Return [X, Y] of the center of cell containing provided text 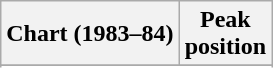
Peakposition [225, 34]
Chart (1983–84) [90, 34]
